Pinpoint the cell where the given text exists, returning its [X, Y] midpoint coordinate. 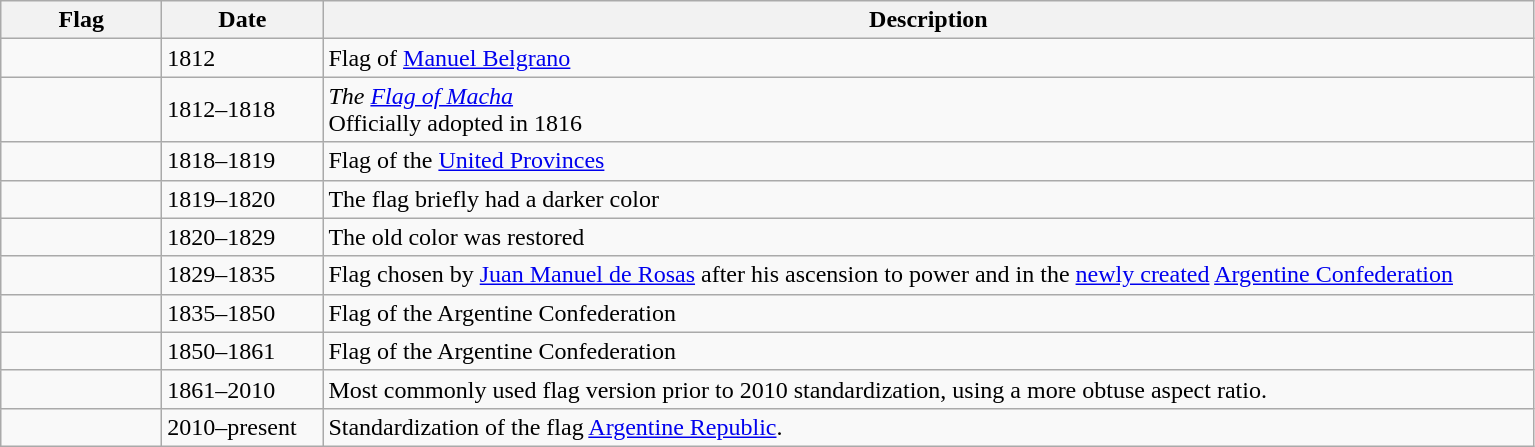
1850–1861 [242, 351]
The Flag of MachaOfficially adopted in 1816 [928, 110]
1812–1818 [242, 110]
Flag of the United Provinces [928, 161]
1835–1850 [242, 313]
1829–1835 [242, 275]
2010–present [242, 427]
1818–1819 [242, 161]
Date [242, 20]
1861–2010 [242, 389]
Flag [82, 20]
The flag briefly had a darker color [928, 199]
The old color was restored [928, 237]
Standardization of the flag Argentine Republic. [928, 427]
1819–1820 [242, 199]
Flag of Manuel Belgrano [928, 58]
Flag chosen by Juan Manuel de Rosas after his ascension to power and in the newly created Argentine Confederation [928, 275]
Most commonly used flag version prior to 2010 standardization, using a more obtuse aspect ratio. [928, 389]
1812 [242, 58]
1820–1829 [242, 237]
Description [928, 20]
